Provide the (x, y) coordinate of the cell's center where the given text is located.  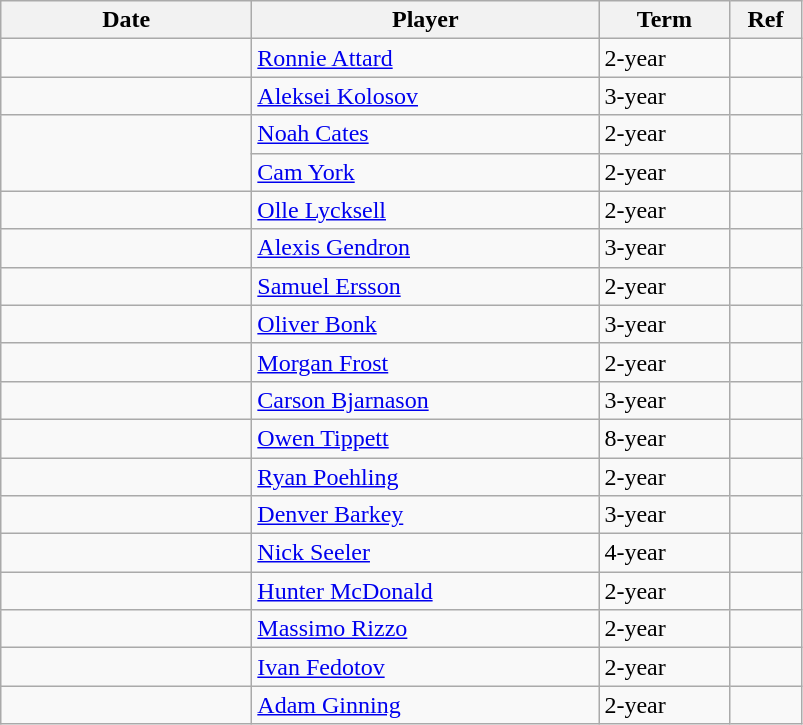
8-year (664, 438)
Oliver Bonk (426, 324)
Player (426, 20)
Noah Cates (426, 134)
Aleksei Kolosov (426, 96)
Alexis Gendron (426, 248)
Nick Seeler (426, 553)
Morgan Frost (426, 362)
Ryan Poehling (426, 477)
Denver Barkey (426, 515)
Ivan Fedotov (426, 667)
Olle Lycksell (426, 210)
Hunter McDonald (426, 591)
Massimo Rizzo (426, 629)
Date (126, 20)
Term (664, 20)
Carson Bjarnason (426, 400)
Cam York (426, 172)
4-year (664, 553)
Ref (766, 20)
Samuel Ersson (426, 286)
Adam Ginning (426, 705)
Owen Tippett (426, 438)
Ronnie Attard (426, 58)
